Return [X, Y] of the center of cell containing provided text 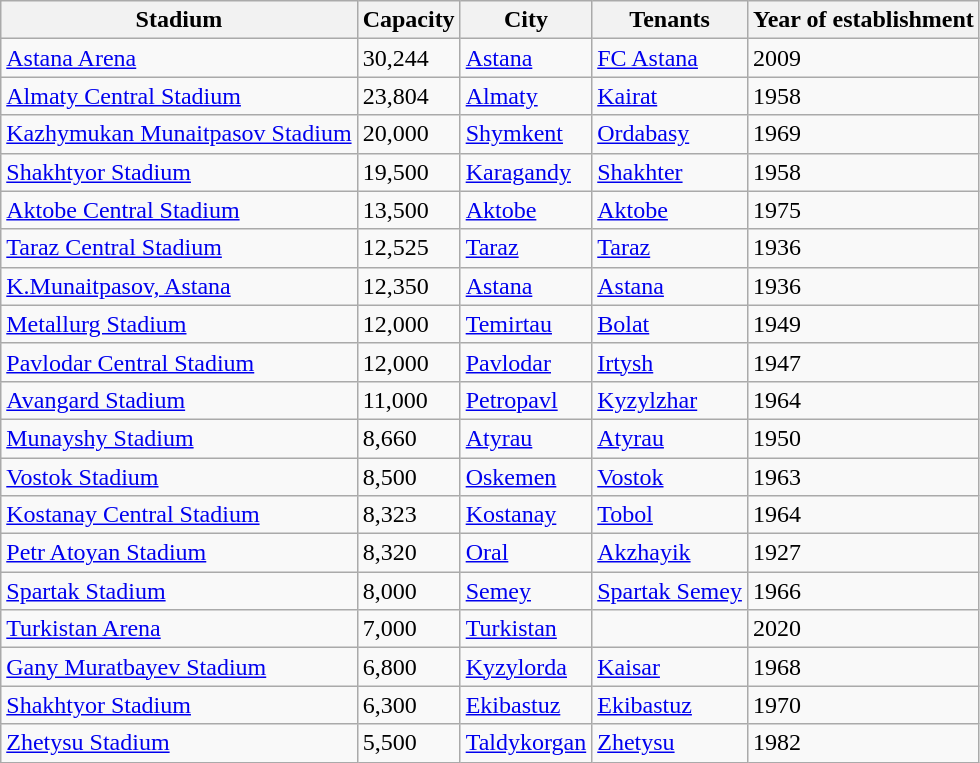
Taraz Central Stadium [179, 248]
8,500 [408, 477]
8,000 [408, 591]
12,525 [408, 248]
FC Astana [670, 58]
1968 [863, 667]
Zhetysu Stadium [179, 743]
Petr Atoyan Stadium [179, 553]
Zhetysu [670, 743]
Aktobe Central Stadium [179, 210]
Spartak Semey [670, 591]
Kazhymukan Munaitpasov Stadium [179, 134]
5,500 [408, 743]
Kostanay [526, 515]
1975 [863, 210]
6,300 [408, 705]
Astana Arena [179, 58]
Pavlodar [526, 362]
12,350 [408, 286]
Almaty Central Stadium [179, 96]
Pavlodar Central Stadium [179, 362]
Capacity [408, 20]
1927 [863, 553]
Irtysh [670, 362]
2020 [863, 629]
1970 [863, 705]
Kaisar [670, 667]
Turkistan Arena [179, 629]
Karagandy [526, 172]
Stadium [179, 20]
Shymkent [526, 134]
11,000 [408, 400]
Kyzylorda [526, 667]
19,500 [408, 172]
Kostanay Central Stadium [179, 515]
Bolat [670, 324]
1947 [863, 362]
Turkistan [526, 629]
Vostok [670, 477]
6,800 [408, 667]
Taldykorgan [526, 743]
23,804 [408, 96]
8,323 [408, 515]
8,660 [408, 438]
City [526, 20]
Petropavl [526, 400]
Tenants [670, 20]
Kyzylzhar [670, 400]
Gany Muratbayev Stadium [179, 667]
Year of establishment [863, 20]
K.Munaitpasov, Astana [179, 286]
Temirtau [526, 324]
Tobol [670, 515]
Semey [526, 591]
Almaty [526, 96]
1963 [863, 477]
1982 [863, 743]
Oskemen [526, 477]
Avangard Stadium [179, 400]
Spartak Stadium [179, 591]
Munayshy Stadium [179, 438]
1950 [863, 438]
2009 [863, 58]
Vostok Stadium [179, 477]
13,500 [408, 210]
1969 [863, 134]
Oral [526, 553]
30,244 [408, 58]
20,000 [408, 134]
7,000 [408, 629]
Shakhter [670, 172]
8,320 [408, 553]
Kairat [670, 96]
Metallurg Stadium [179, 324]
Ordabasy [670, 134]
1966 [863, 591]
Akzhayik [670, 553]
1949 [863, 324]
